Extract the (X, Y) coordinate from the center of the cell holding the provided text.  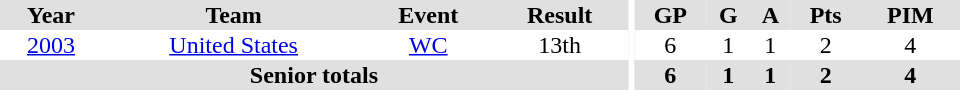
GP (670, 15)
2003 (51, 45)
G (728, 15)
United States (234, 45)
PIM (910, 15)
WC (428, 45)
Team (234, 15)
A (770, 15)
Result (560, 15)
Year (51, 15)
13th (560, 45)
Senior totals (314, 75)
Pts (826, 15)
Event (428, 15)
